Capture the cell that displays the provided text and extract its [X, Y] central coordinate. 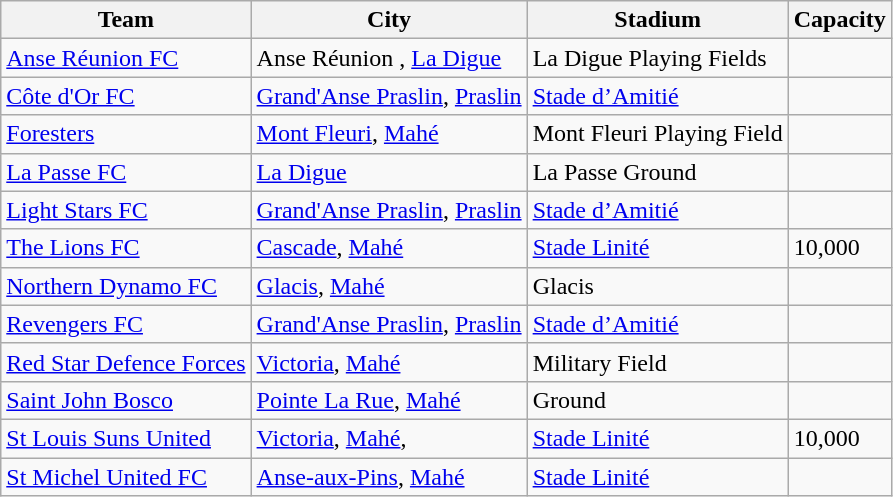
Military Field [658, 362]
Pointe La Rue, Mahé [389, 400]
Anse Réunion FC [126, 58]
Northern Dynamo FC [126, 286]
Mont Fleuri Playing Field [658, 134]
Revengers FC [126, 324]
Stadium [658, 20]
Glacis [658, 286]
Ground [658, 400]
Light Stars FC [126, 210]
Team [126, 20]
Victoria, Mahé [389, 362]
Glacis, Mahé [389, 286]
Capacity [840, 20]
The Lions FC [126, 248]
Anse Réunion , La Digue [389, 58]
St Louis Suns United [126, 438]
La Digue [389, 172]
Victoria, Mahé, [389, 438]
La Passe FC [126, 172]
Saint John Bosco [126, 400]
La Passe Ground [658, 172]
St Michel United FC [126, 477]
Côte d'Or FC [126, 96]
Cascade, Mahé [389, 248]
City [389, 20]
Red Star Defence Forces [126, 362]
Mont Fleuri, Mahé [389, 134]
Foresters [126, 134]
La Digue Playing Fields [658, 58]
Anse-aux-Pins, Mahé [389, 477]
